Determine the [X, Y] coordinate at the center of the cell enclosing the given text.  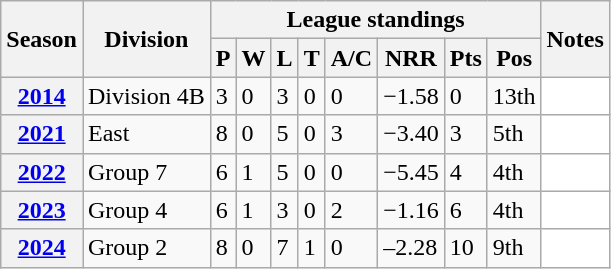
2021 [42, 134]
East [146, 134]
–2.28 [412, 248]
Season [42, 39]
−1.58 [412, 96]
2024 [42, 248]
Pts [466, 58]
W [254, 58]
13th [514, 96]
7 [284, 248]
Group 2 [146, 248]
2023 [42, 210]
Division 4B [146, 96]
Group 7 [146, 172]
League standings [376, 20]
2022 [42, 172]
A/C [351, 58]
P [223, 58]
Pos [514, 58]
Notes [575, 39]
2 [351, 210]
Division [146, 39]
−1.16 [412, 210]
5th [514, 134]
10 [466, 248]
L [284, 58]
−5.45 [412, 172]
T [312, 58]
Group 4 [146, 210]
−3.40 [412, 134]
2014 [42, 96]
4 [466, 172]
9th [514, 248]
NRR [412, 58]
